Detect which cell encompasses the target text, then output its [x, y] center coordinate. 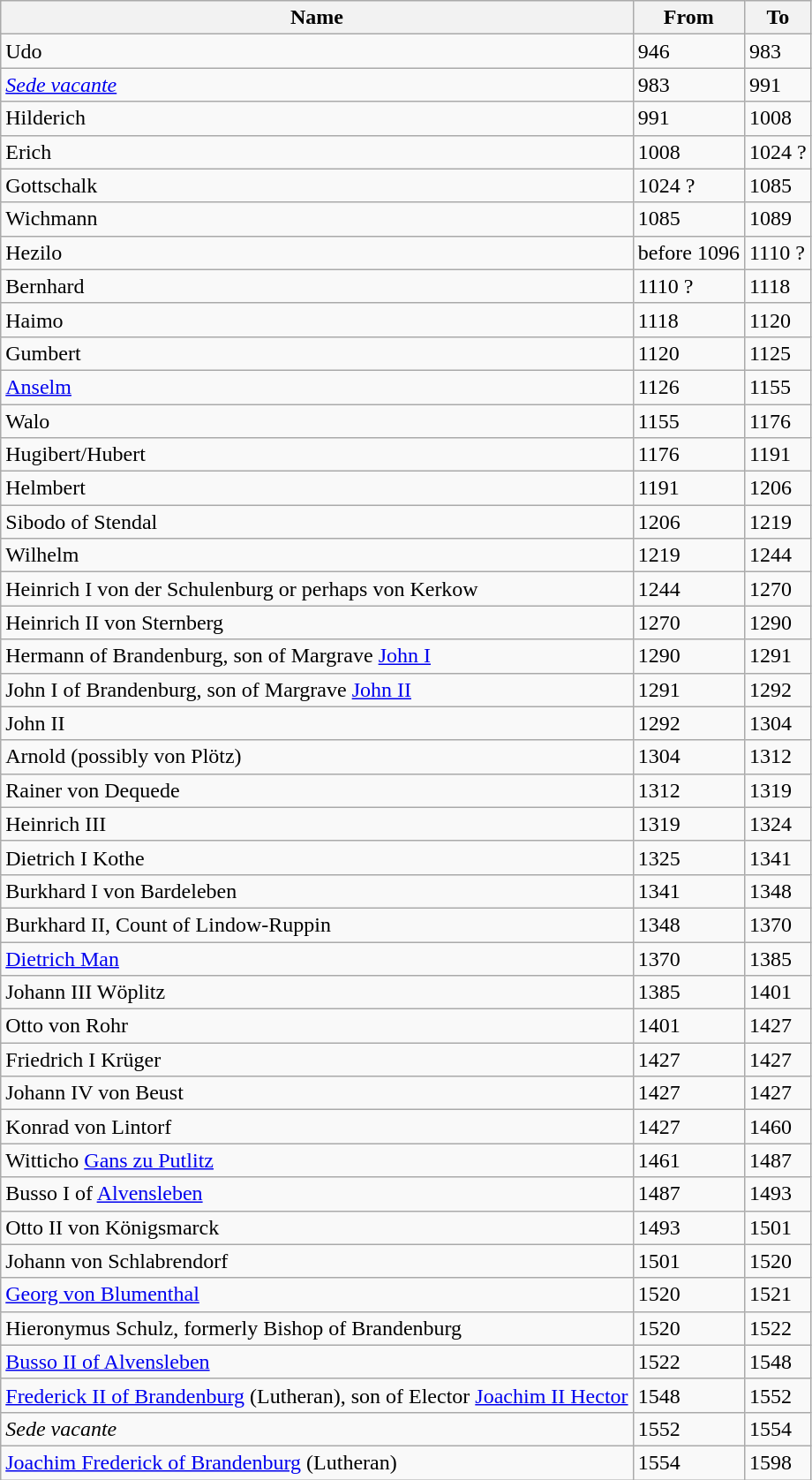
From [688, 18]
Heinrich I von der Schulenburg or perhaps von Kerkow [317, 589]
Wilhelm [317, 555]
1461 [688, 1160]
Sibodo of Stendal [317, 522]
Bernhard [317, 286]
Frederick II of Brandenburg (Lutheran), son of Elector Joachim II Hector [317, 1395]
Rainer von Dequede [317, 790]
Burkhard I von Bardeleben [317, 891]
1325 [688, 857]
Johann von Schlabrendorf [317, 1261]
1125 [778, 353]
John I of Brandenburg, son of Margrave John II [317, 690]
Gumbert [317, 353]
Burkhard II, Count of Lindow-Ruppin [317, 925]
Anselm [317, 387]
1460 [778, 1127]
Otto von Rohr [317, 1026]
Wichmann [317, 219]
1126 [688, 387]
Heinrich II von Sternberg [317, 623]
Helmbert [317, 488]
Walo [317, 421]
Busso I of Alvensleben [317, 1194]
Name [317, 18]
Erich [317, 152]
Johann III Wöplitz [317, 993]
Joachim Frederick of Brandenburg (Lutheran) [317, 1462]
Konrad von Lintorf [317, 1127]
before 1096 [688, 253]
Hermann of Brandenburg, son of Margrave John I [317, 656]
946 [688, 51]
Hieronymus Schulz, formerly Bishop of Brandenburg [317, 1328]
John II [317, 723]
1521 [778, 1295]
Otto II von Königsmarck [317, 1227]
Johann IV von Beust [317, 1093]
Friedrich I Krüger [317, 1060]
Heinrich III [317, 824]
Hilderich [317, 118]
Georg von Blumenthal [317, 1295]
Busso II of Alvensleben [317, 1362]
To [778, 18]
Arnold (possibly von Plötz) [317, 757]
Witticho Gans zu Putlitz [317, 1160]
Udo [317, 51]
Dietrich I Kothe [317, 857]
Gottschalk [317, 185]
1089 [778, 219]
Hezilo [317, 253]
Dietrich Man [317, 958]
Hugibert/Hubert [317, 455]
1598 [778, 1462]
Haimo [317, 320]
1324 [778, 824]
